Determine the [X, Y] coordinate at the center of the cell enclosing the given text.  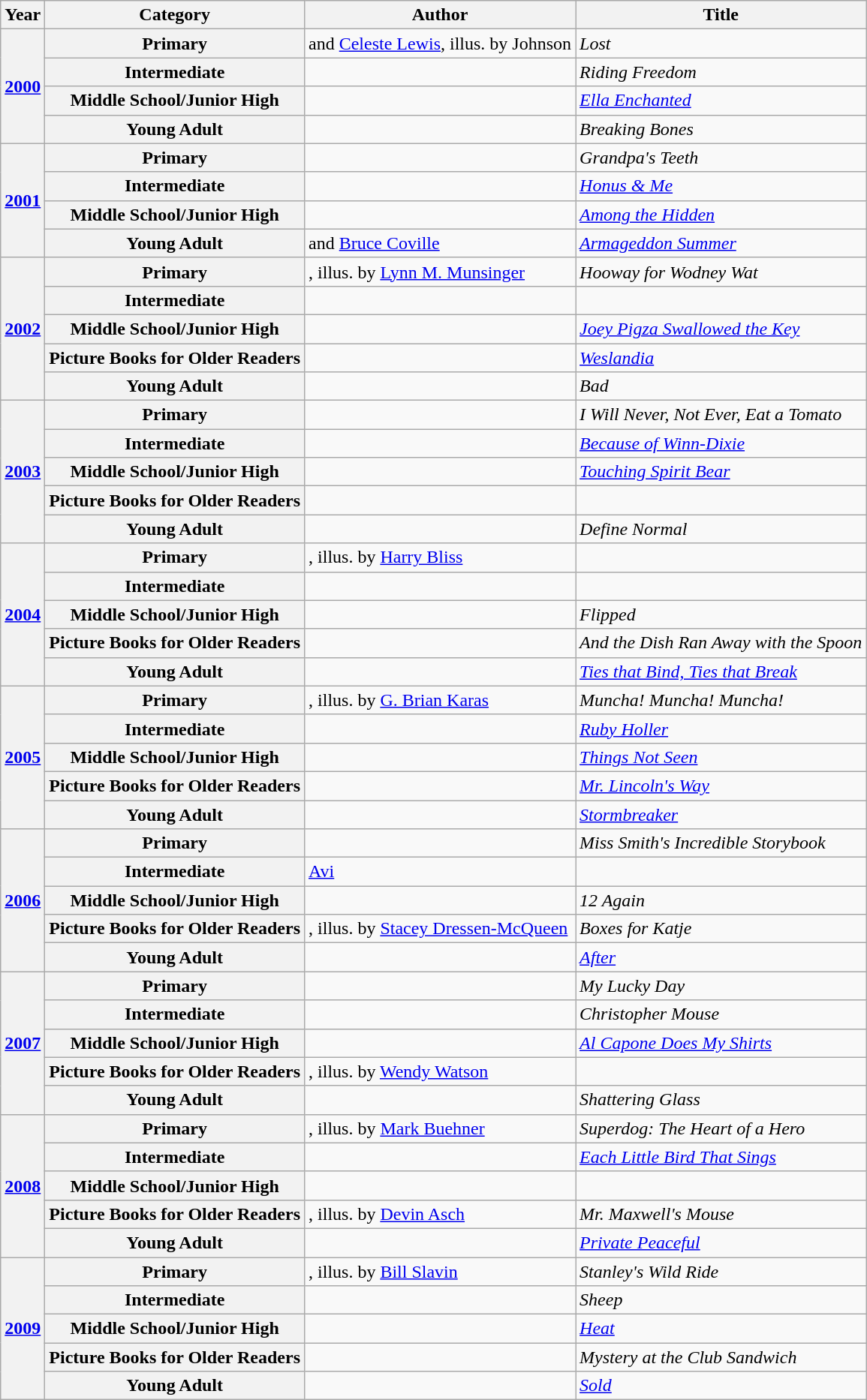
Author [440, 15]
Riding Freedom [721, 72]
Because of Winn-Dixie [721, 443]
Each Little Bird That Sings [721, 1157]
Mr. Maxwell's Mouse [721, 1214]
12 Again [721, 900]
Muncha! Muncha! Muncha! [721, 700]
2001 [23, 200]
Grandpa's Teeth [721, 158]
, illus. by Mark Buehner [440, 1128]
Among the Hidden [721, 215]
And the Dish Ran Away with the Spoon [721, 643]
2004 [23, 614]
, illus. by Harry Bliss [440, 557]
Touching Spirit Bear [721, 472]
Christopher Mouse [721, 1014]
Armageddon Summer [721, 243]
2002 [23, 329]
Sold [721, 1386]
Define Normal [721, 529]
Stormbreaker [721, 814]
, illus. by Wendy Watson [440, 1071]
Flipped [721, 614]
Things Not Seen [721, 757]
, illus. by Lynn M. Munsinger [440, 272]
Sheep [721, 1300]
Breaking Bones [721, 129]
Ella Enchanted [721, 101]
and Bruce Coville [440, 243]
Superdog: The Heart of a Hero [721, 1128]
Bad [721, 386]
Shattering Glass [721, 1100]
Ruby Holler [721, 729]
2000 [23, 86]
2009 [23, 1329]
Title [721, 15]
, illus. by Bill Slavin [440, 1272]
My Lucky Day [721, 986]
2006 [23, 900]
Stanley's Wild Ride [721, 1272]
Hooway for Wodney Wat [721, 272]
Weslandia [721, 358]
Mr. Lincoln's Way [721, 786]
2008 [23, 1185]
I Will Never, Not Ever, Eat a Tomato [721, 415]
Year [23, 15]
Al Capone Does My Shirts [721, 1043]
Miss Smith's Incredible Storybook [721, 843]
Private Peaceful [721, 1242]
Boxes for Katje [721, 929]
Category [175, 15]
After [721, 957]
, illus. by Stacey Dressen-McQueen [440, 929]
, illus. by G. Brian Karas [440, 700]
Lost [721, 44]
Ties that Bind, Ties that Break [721, 671]
2007 [23, 1043]
and Celeste Lewis, illus. by Johnson [440, 44]
, illus. by Devin Asch [440, 1214]
Avi [440, 872]
Joey Pigza Swallowed the Key [721, 329]
Honus & Me [721, 186]
Heat [721, 1329]
2003 [23, 472]
Mystery at the Club Sandwich [721, 1357]
2005 [23, 757]
